Return (X, Y) of the center of cell containing provided text 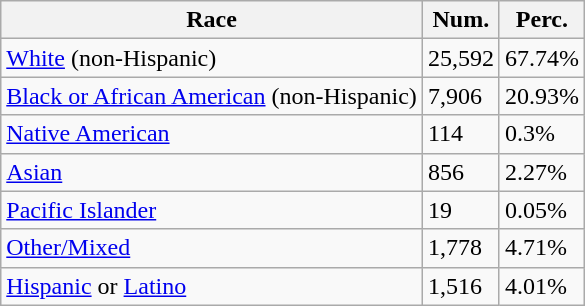
Asian (212, 172)
7,906 (460, 96)
Perc. (542, 20)
0.05% (542, 210)
67.74% (542, 58)
Hispanic or Latino (212, 286)
2.27% (542, 172)
Race (212, 20)
White (non-Hispanic) (212, 58)
1,778 (460, 248)
114 (460, 134)
Num. (460, 20)
20.93% (542, 96)
Pacific Islander (212, 210)
Other/Mixed (212, 248)
856 (460, 172)
Native American (212, 134)
1,516 (460, 286)
Black or African American (non-Hispanic) (212, 96)
25,592 (460, 58)
4.01% (542, 286)
0.3% (542, 134)
19 (460, 210)
4.71% (542, 248)
